Pinpoint the cell where the given text exists, returning its (X, Y) midpoint coordinate. 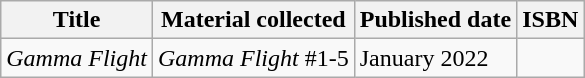
January 2022 (435, 58)
Title (77, 20)
ISBN (550, 20)
Published date (435, 20)
Gamma Flight (77, 58)
Material collected (253, 20)
Gamma Flight #1-5 (253, 58)
